Provide the [x, y] coordinate of the cell's center where the given text is located.  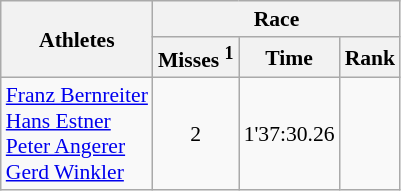
Rank [370, 58]
Race [276, 19]
Misses 1 [196, 58]
2 [196, 134]
Franz BernreiterHans EstnerPeter AngererGerd Winkler [77, 134]
Time [290, 58]
Athletes [77, 40]
1'37:30.26 [290, 134]
